Return the (X, Y) coordinate for the center point of the cell that contains the specified text.  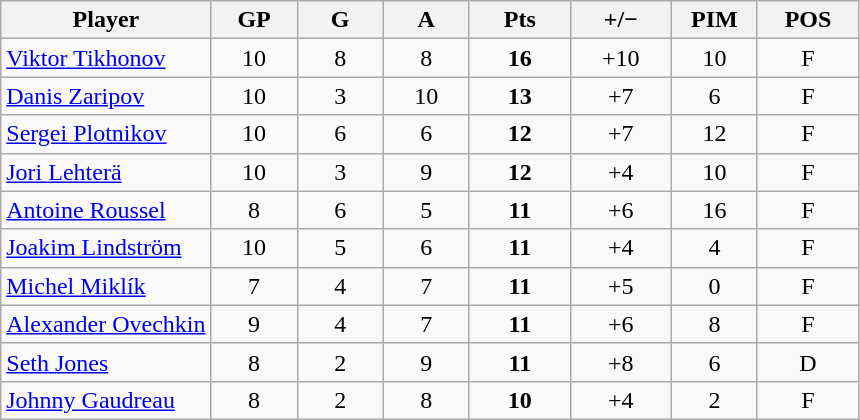
+10 (620, 58)
Sergei Plotnikov (106, 134)
Alexander Ovechkin (106, 324)
G (340, 20)
Joakim Lindström (106, 248)
+/− (620, 20)
+5 (620, 286)
+8 (620, 362)
0 (714, 286)
D (808, 362)
Danis Zaripov (106, 96)
PIM (714, 20)
Seth Jones (106, 362)
Viktor Tikhonov (106, 58)
Pts (520, 20)
Antoine Roussel (106, 210)
POS (808, 20)
Michel Miklík (106, 286)
13 (520, 96)
Johnny Gaudreau (106, 400)
GP (254, 20)
Jori Lehterä (106, 172)
Player (106, 20)
A (426, 20)
